Identify which cell holds the provided text, then report its [X, Y] central coordinate. 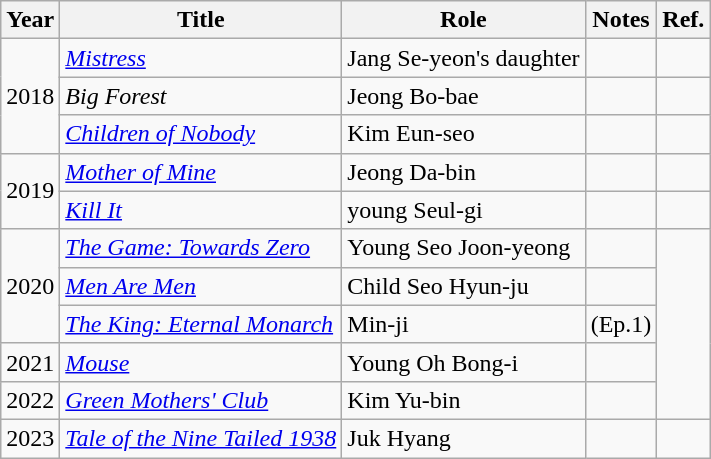
(Ep.1) [621, 324]
Young Seo Joon-yeong [464, 248]
2019 [30, 191]
The King: Eternal Monarch [201, 324]
Men Are Men [201, 286]
Mother of Mine [201, 172]
Jang Se-yeon's daughter [464, 58]
Jeong Da-bin [464, 172]
Kim Yu-bin [464, 400]
Title [201, 20]
Year [30, 20]
Mouse [201, 362]
Young Oh Bong-i [464, 362]
Min-ji [464, 324]
Notes [621, 20]
2021 [30, 362]
Children of Nobody [201, 134]
The Game: Towards Zero [201, 248]
young Seul-gi [464, 210]
Ref. [684, 20]
2022 [30, 400]
Green Mothers' Club [201, 400]
Role [464, 20]
2018 [30, 96]
Child Seo Hyun-ju [464, 286]
Mistress [201, 58]
Kim Eun-seo [464, 134]
2020 [30, 286]
Big Forest [201, 96]
2023 [30, 438]
Juk Hyang [464, 438]
Jeong Bo-bae [464, 96]
Kill It [201, 210]
Tale of the Nine Tailed 1938 [201, 438]
